Pinpoint the cell where the given text exists, returning its [x, y] midpoint coordinate. 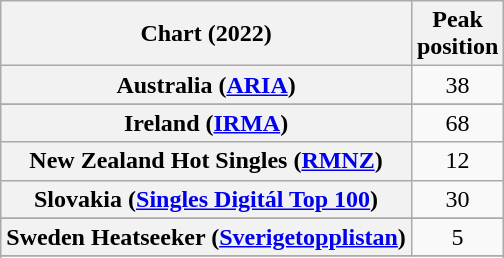
Peakposition [457, 34]
38 [457, 85]
68 [457, 123]
Sweden Heatseeker (Sverigetopplistan) [206, 237]
Chart (2022) [206, 34]
Ireland (IRMA) [206, 123]
5 [457, 237]
New Zealand Hot Singles (RMNZ) [206, 161]
Slovakia (Singles Digitál Top 100) [206, 199]
30 [457, 199]
Australia (ARIA) [206, 85]
12 [457, 161]
